Locate the cell with the specified text and output its [X, Y] center coordinate. 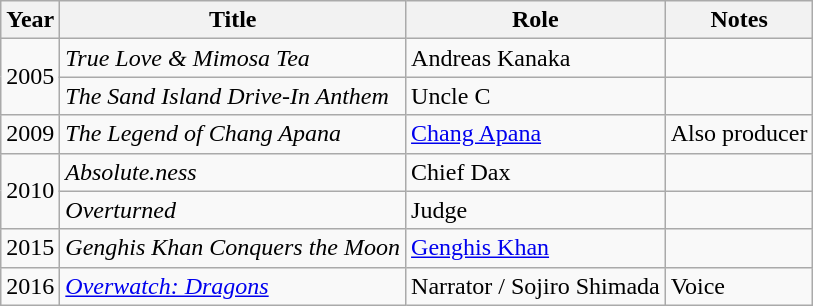
Andreas Kanaka [536, 58]
2009 [30, 134]
True Love & Mimosa Tea [233, 58]
The Legend of Chang Apana [233, 134]
Chief Dax [536, 172]
2015 [30, 248]
Chang Apana [536, 134]
2016 [30, 286]
Absolute.ness [233, 172]
Notes [739, 20]
Genghis Khan Conquers the Moon [233, 248]
Overwatch: Dragons [233, 286]
Title [233, 20]
Judge [536, 210]
Voice [739, 286]
Role [536, 20]
Uncle C [536, 96]
Also producer [739, 134]
2010 [30, 191]
2005 [30, 77]
Narrator / Sojiro Shimada [536, 286]
Genghis Khan [536, 248]
Year [30, 20]
The Sand Island Drive-In Anthem [233, 96]
Overturned [233, 210]
